For the text-containing cell, return its midpoint in (x, y) coordinate format. 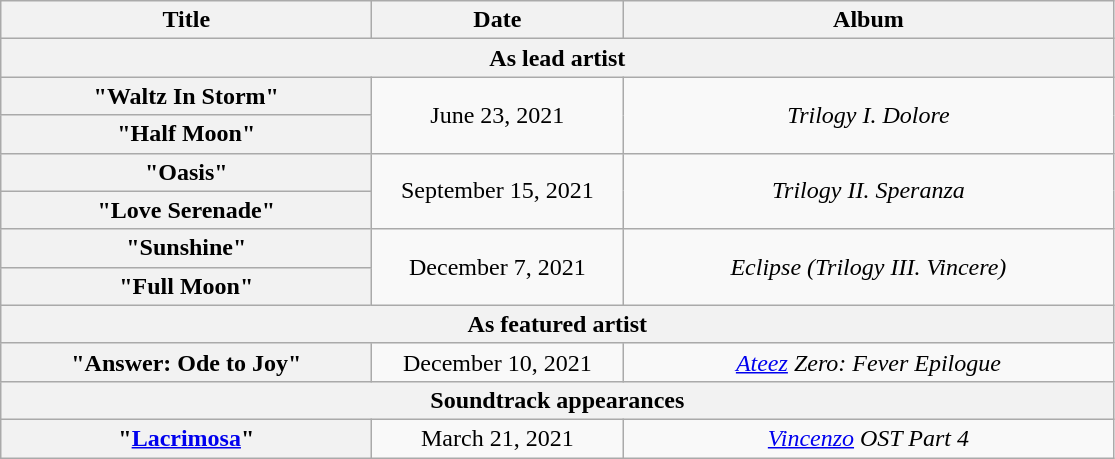
"Half Moon" (186, 134)
As lead artist (558, 58)
Trilogy I. Dolore (868, 115)
Eclipse (Trilogy III. Vincere) (868, 267)
Soundtrack appearances (558, 400)
June 23, 2021 (498, 115)
"Full Moon" (186, 286)
Title (186, 20)
Date (498, 20)
December 7, 2021 (498, 267)
March 21, 2021 (498, 438)
"Lacrimosa" (186, 438)
Vincenzo OST Part 4 (868, 438)
"Sunshine" (186, 248)
Trilogy II. Speranza (868, 191)
As featured artist (558, 324)
September 15, 2021 (498, 191)
"Waltz In Storm" (186, 96)
"Love Serenade" (186, 210)
Ateez Zero: Fever Epilogue (868, 362)
"Oasis" (186, 172)
"Answer: Ode to Joy" (186, 362)
Album (868, 20)
December 10, 2021 (498, 362)
